Determine the (X, Y) coordinate at the center of the cell enclosing the given text.  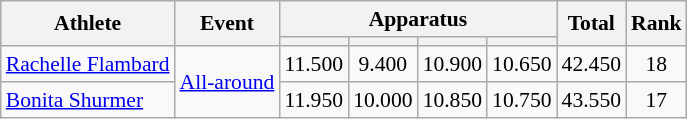
10.000 (382, 100)
10.650 (522, 64)
Athlete (88, 24)
Apparatus (418, 19)
11.950 (314, 100)
Rachelle Flambard (88, 64)
11.500 (314, 64)
43.550 (592, 100)
Rank (656, 24)
10.750 (522, 100)
10.850 (452, 100)
All-around (228, 82)
Total (592, 24)
Event (228, 24)
Bonita Shurmer (88, 100)
9.400 (382, 64)
10.900 (452, 64)
18 (656, 64)
42.450 (592, 64)
17 (656, 100)
